Return [X, Y] of the center of cell containing provided text 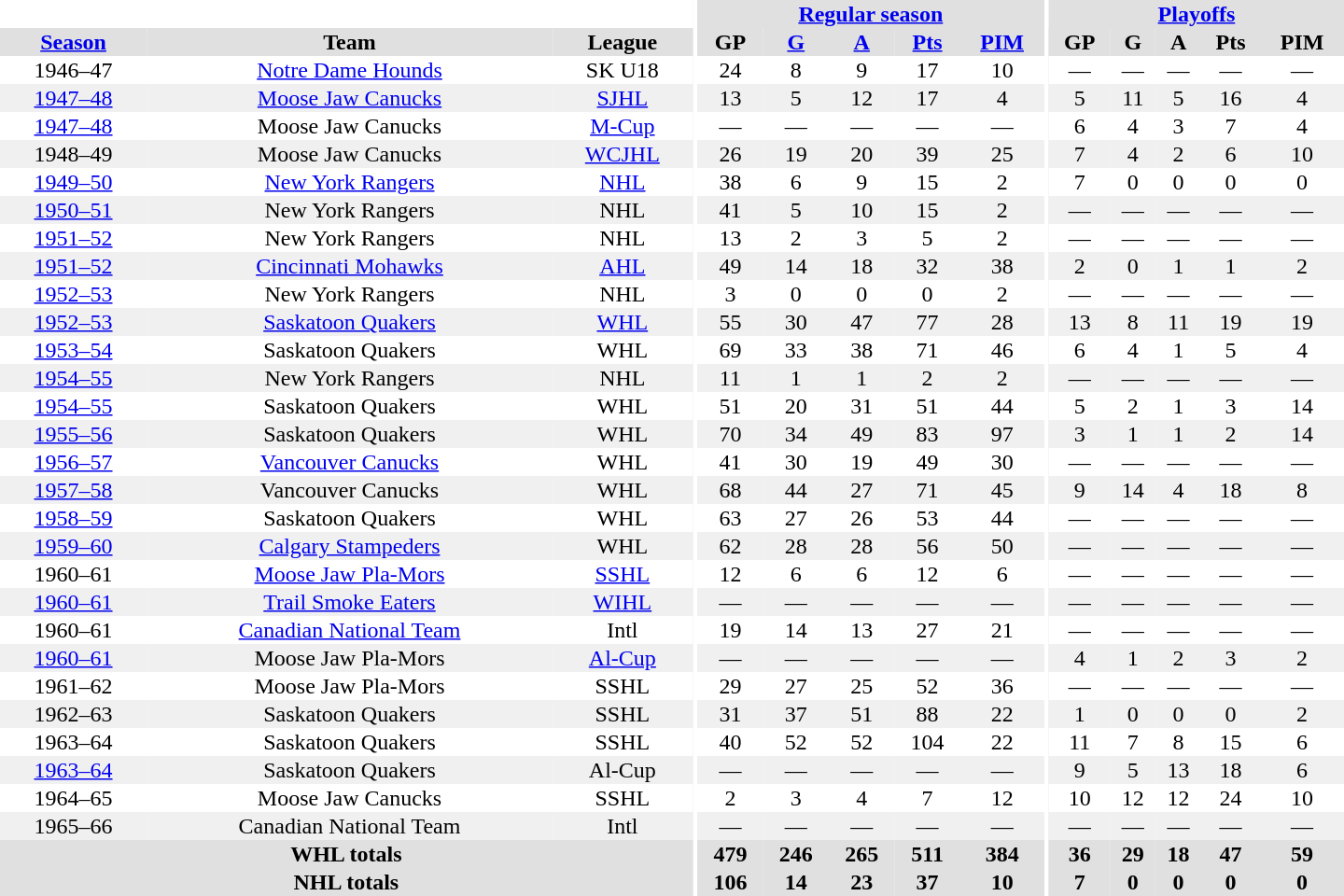
WCJHL [623, 154]
68 [730, 490]
23 [861, 882]
Notre Dame Hounds [349, 70]
Team [349, 42]
WHL totals [346, 854]
88 [927, 714]
83 [927, 434]
Regular season [870, 14]
SJHL [623, 98]
Playoffs [1197, 14]
1953–54 [73, 350]
1956–57 [73, 462]
SK U18 [623, 70]
1955–56 [73, 434]
246 [796, 854]
69 [730, 350]
77 [927, 322]
97 [1002, 434]
1959–60 [73, 546]
1950–51 [73, 210]
45 [1002, 490]
55 [730, 322]
479 [730, 854]
59 [1302, 854]
1958–59 [73, 518]
39 [927, 154]
40 [730, 742]
384 [1002, 854]
Season [73, 42]
Calgary Stampeders [349, 546]
106 [730, 882]
21 [1002, 630]
46 [1002, 350]
1965–66 [73, 826]
34 [796, 434]
50 [1002, 546]
1957–58 [73, 490]
Cincinnati Mohawks [349, 266]
Trail Smoke Eaters [349, 602]
M-Cup [623, 126]
1949–50 [73, 182]
AHL [623, 266]
63 [730, 518]
1961–62 [73, 686]
1964–65 [73, 798]
1962–63 [73, 714]
League [623, 42]
1946–47 [73, 70]
62 [730, 546]
16 [1230, 98]
56 [927, 546]
53 [927, 518]
WIHL [623, 602]
32 [927, 266]
1948–49 [73, 154]
NHL totals [346, 882]
33 [796, 350]
511 [927, 854]
104 [927, 742]
265 [861, 854]
70 [730, 434]
